Determine the [X, Y] coordinate at the center of the cell enclosing the given text.  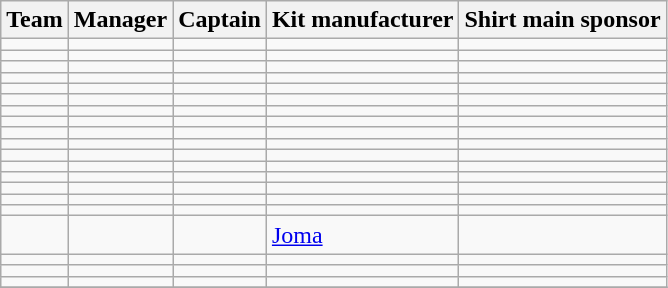
Manager [120, 20]
Team [35, 20]
Kit manufacturer [362, 20]
Captain [220, 20]
Shirt main sponsor [562, 20]
Joma [362, 235]
